For the text-containing cell, return its midpoint in [X, Y] coordinate format. 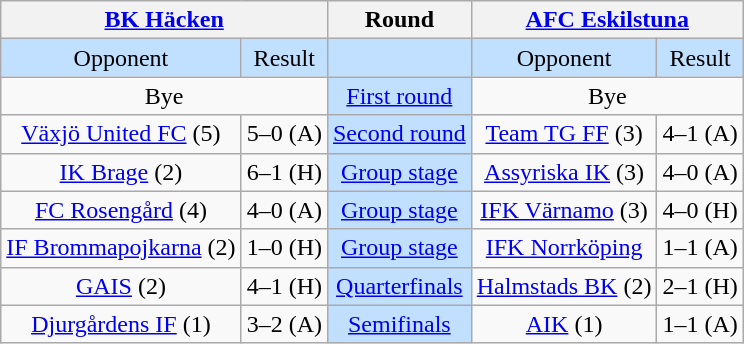
Assyriska IK (3) [564, 172]
Quarterfinals [399, 286]
1–0 (H) [284, 248]
Semifinals [399, 324]
IK Brage (2) [121, 172]
2–1 (H) [700, 286]
IFK Värnamo (3) [564, 210]
GAIS (2) [121, 286]
Växjö United FC (5) [121, 134]
4–1 (H) [284, 286]
Djurgårdens IF (1) [121, 324]
5–0 (A) [284, 134]
Second round [399, 134]
IF Brommapojkarna (2) [121, 248]
3–2 (A) [284, 324]
6–1 (H) [284, 172]
Team TG FF (3) [564, 134]
FC Rosengård (4) [121, 210]
4–1 (A) [700, 134]
AIK (1) [564, 324]
Halmstads BK (2) [564, 286]
First round [399, 96]
Round [399, 20]
BK Häcken [164, 20]
IFK Norrköping [564, 248]
4–0 (H) [700, 210]
AFC Eskilstuna [607, 20]
